Provide the [X, Y] coordinate of the cell's center where the given text is located.  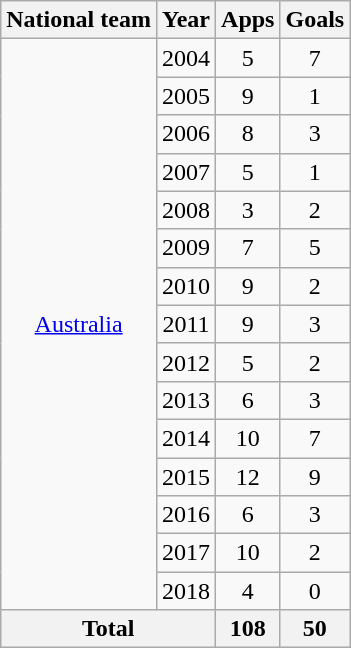
2013 [186, 400]
2005 [186, 96]
Year [186, 20]
2006 [186, 134]
2018 [186, 591]
Goals [315, 20]
Australia [79, 324]
National team [79, 20]
50 [315, 629]
Total [108, 629]
12 [248, 477]
2012 [186, 362]
2004 [186, 58]
108 [248, 629]
2010 [186, 286]
2017 [186, 553]
2016 [186, 515]
8 [248, 134]
2009 [186, 248]
4 [248, 591]
2008 [186, 210]
2011 [186, 324]
2014 [186, 438]
Apps [248, 20]
0 [315, 591]
2015 [186, 477]
2007 [186, 172]
